Provide the (X, Y) coordinate of the cell's center where the given text is located.  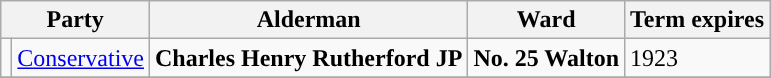
No. 25 Walton (546, 58)
Charles Henry Rutherford JP (309, 58)
1923 (698, 58)
Alderman (309, 20)
Term expires (698, 20)
Ward (546, 20)
Party (76, 20)
Conservative (81, 58)
